Determine the [X, Y] coordinate at the center of the cell enclosing the given text.  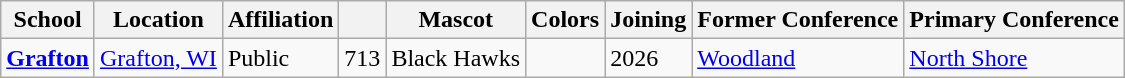
School [48, 20]
Colors [566, 20]
Affiliation [280, 20]
Grafton [48, 58]
Woodland [798, 58]
2026 [648, 58]
North Shore [1014, 58]
713 [362, 58]
Joining [648, 20]
Grafton, WI [158, 58]
Location [158, 20]
Mascot [456, 20]
Black Hawks [456, 58]
Primary Conference [1014, 20]
Former Conference [798, 20]
Public [280, 58]
